Locate the cell with the specified text and output its [x, y] center coordinate. 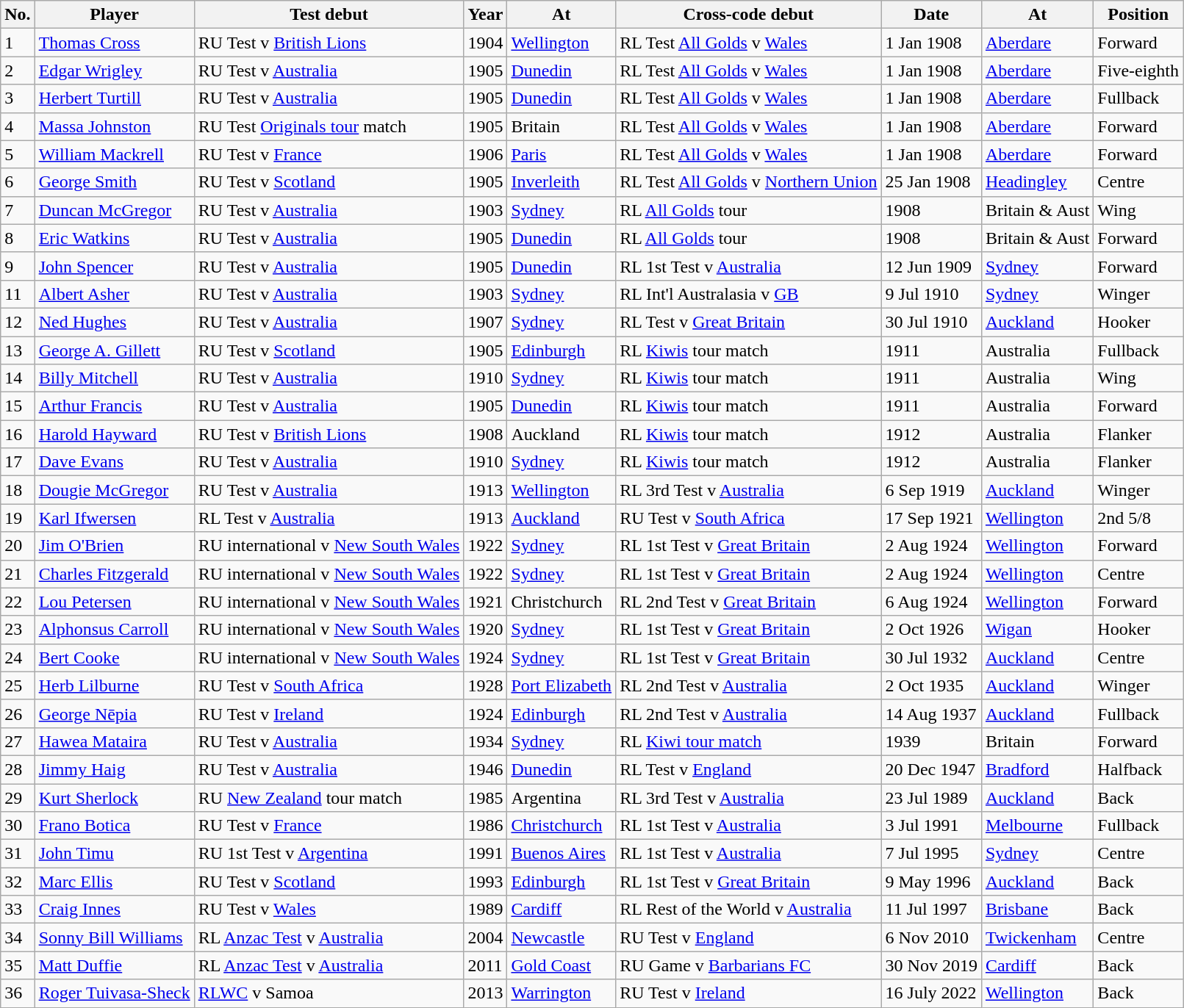
Bert Cooke [115, 658]
35 [18, 965]
18 [18, 490]
Ned Hughes [115, 322]
20 [18, 546]
31 [18, 854]
30 Nov 2019 [931, 965]
29 [18, 797]
1907 [485, 322]
Charles Fitzgerald [115, 574]
1939 [931, 741]
6 Sep 1919 [931, 490]
Lou Petersen [115, 602]
Dave Evans [115, 462]
34 [18, 937]
14 [18, 378]
1989 [485, 910]
RU New Zealand tour match [329, 797]
Paris [561, 154]
Dougie McGregor [115, 490]
Melbourne [1037, 826]
Five-eighth [1138, 71]
20 Dec 1947 [931, 769]
Date [931, 15]
1920 [485, 630]
RU Test v Wales [329, 910]
Newcastle [561, 937]
Position [1138, 15]
1 [18, 43]
RL Rest of the World v Australia [748, 910]
Roger Tuivasa-Sheck [115, 993]
Halfback [1138, 769]
RU Test v England [748, 937]
1993 [485, 882]
6 [18, 182]
William Mackrell [115, 154]
30 Jul 1932 [931, 658]
1906 [485, 154]
RU Game v Barbarians FC [748, 965]
28 [18, 769]
Port Elizabeth [561, 685]
15 [18, 406]
25 Jan 1908 [931, 182]
Edgar Wrigley [115, 71]
1921 [485, 602]
George Smith [115, 182]
21 [18, 574]
11 Jul 1997 [931, 910]
Gold Coast [561, 965]
Massa Johnston [115, 126]
24 [18, 658]
1904 [485, 43]
RLWC v Samoa [329, 993]
9 Jul 1910 [931, 294]
Player [115, 15]
Herbert Turtill [115, 98]
3 Jul 1991 [931, 826]
7 [18, 210]
9 [18, 266]
Twickenham [1037, 937]
Arthur Francis [115, 406]
8 [18, 238]
9 May 1996 [931, 882]
Cross-code debut [748, 15]
23 [18, 630]
5 [18, 154]
25 [18, 685]
1985 [485, 797]
No. [18, 15]
2 [18, 71]
Alphonsus Carroll [115, 630]
Thomas Cross [115, 43]
1928 [485, 685]
Test debut [329, 15]
3 [18, 98]
16 [18, 434]
19 [18, 518]
17 Sep 1921 [931, 518]
4 [18, 126]
1934 [485, 741]
7 Jul 1995 [931, 854]
1946 [485, 769]
Argentina [561, 797]
John Timu [115, 854]
Hawea Mataira [115, 741]
6 Aug 1924 [931, 602]
RL 2nd Test v Great Britain [748, 602]
RU Test Originals tour match [329, 126]
36 [18, 993]
2 Oct 1926 [931, 630]
2011 [485, 965]
1986 [485, 826]
Jim O'Brien [115, 546]
Craig Innes [115, 910]
RL Test v Great Britain [748, 322]
Matt Duffie [115, 965]
2 Oct 1935 [931, 685]
Duncan McGregor [115, 210]
Wigan [1037, 630]
George Nēpia [115, 713]
Kurt Sherlock [115, 797]
2013 [485, 993]
16 July 2022 [931, 993]
23 Jul 1989 [931, 797]
Karl Ifwersen [115, 518]
RL Test v England [748, 769]
33 [18, 910]
Billy Mitchell [115, 378]
RL Test v Australia [329, 518]
22 [18, 602]
2nd 5/8 [1138, 518]
2004 [485, 937]
Eric Watkins [115, 238]
Inverleith [561, 182]
Brisbane [1037, 910]
1991 [485, 854]
Jimmy Haig [115, 769]
Buenos Aires [561, 854]
Bradford [1037, 769]
26 [18, 713]
11 [18, 294]
Albert Asher [115, 294]
12 Jun 1909 [931, 266]
Harold Hayward [115, 434]
6 Nov 2010 [931, 937]
Year [485, 15]
13 [18, 350]
27 [18, 741]
14 Aug 1937 [931, 713]
RU 1st Test v Argentina [329, 854]
32 [18, 882]
RL Int'l Australasia v GB [748, 294]
Sonny Bill Williams [115, 937]
Warrington [561, 993]
12 [18, 322]
John Spencer [115, 266]
RL Kiwi tour match [748, 741]
30 Jul 1910 [931, 322]
George A. Gillett [115, 350]
17 [18, 462]
RL Test All Golds v Northern Union [748, 182]
Frano Botica [115, 826]
30 [18, 826]
Herb Lilburne [115, 685]
Marc Ellis [115, 882]
Headingley [1037, 182]
